Return the [x, y] coordinate for the center point of the cell that contains the specified text.  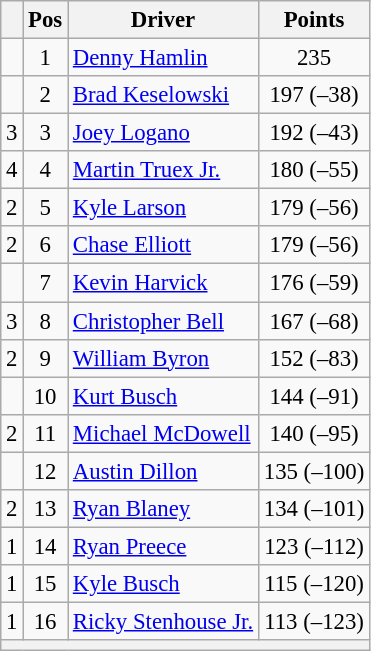
14 [46, 546]
5 [46, 208]
Ricky Stenhouse Jr. [164, 621]
Joey Logano [164, 133]
135 (–100) [314, 471]
Kevin Harvick [164, 283]
10 [46, 396]
Driver [164, 20]
Martin Truex Jr. [164, 170]
235 [314, 58]
11 [46, 433]
8 [46, 321]
113 (–123) [314, 621]
140 (–95) [314, 433]
Kyle Larson [164, 208]
12 [46, 471]
William Byron [164, 358]
Points [314, 20]
15 [46, 584]
Christopher Bell [164, 321]
13 [46, 509]
123 (–112) [314, 546]
Brad Keselowski [164, 95]
176 (–59) [314, 283]
134 (–101) [314, 509]
197 (–38) [314, 95]
6 [46, 245]
Kyle Busch [164, 584]
192 (–43) [314, 133]
115 (–120) [314, 584]
Kurt Busch [164, 396]
167 (–68) [314, 321]
9 [46, 358]
180 (–55) [314, 170]
Michael McDowell [164, 433]
Ryan Blaney [164, 509]
144 (–91) [314, 396]
Austin Dillon [164, 471]
152 (–83) [314, 358]
16 [46, 621]
Chase Elliott [164, 245]
Pos [46, 20]
7 [46, 283]
Denny Hamlin [164, 58]
Ryan Preece [164, 546]
